Return the (X, Y) coordinate for the center point of the cell that contains the specified text.  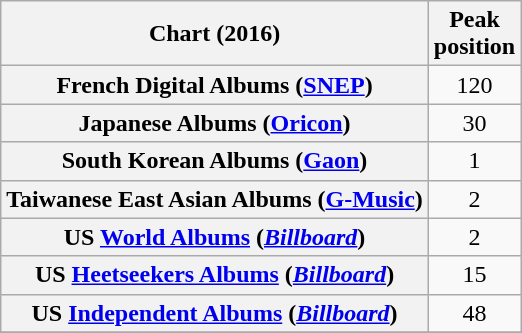
48 (474, 313)
30 (474, 123)
South Korean Albums (Gaon) (215, 161)
120 (474, 85)
US World Albums (Billboard) (215, 237)
US Independent Albums (Billboard) (215, 313)
US Heetseekers Albums (Billboard) (215, 275)
Japanese Albums (Oricon) (215, 123)
1 (474, 161)
Chart (2016) (215, 34)
15 (474, 275)
French Digital Albums (SNEP) (215, 85)
Peakposition (474, 34)
Taiwanese East Asian Albums (G-Music) (215, 199)
